Scan for the cell matching the given text and deliver its [X, Y] coordinate at center. 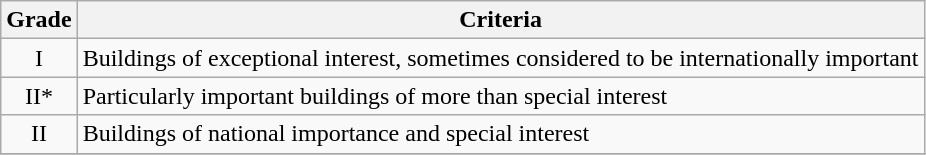
Buildings of exceptional interest, sometimes considered to be internationally important [500, 58]
Grade [39, 20]
II* [39, 96]
Buildings of national importance and special interest [500, 134]
Particularly important buildings of more than special interest [500, 96]
I [39, 58]
Criteria [500, 20]
II [39, 134]
